Capture the cell that displays the provided text and extract its [X, Y] central coordinate. 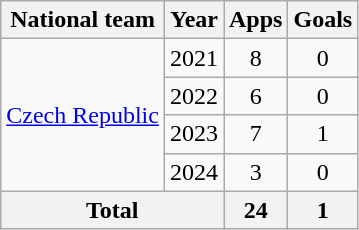
2021 [194, 58]
Czech Republic [83, 115]
7 [256, 134]
2023 [194, 134]
2024 [194, 172]
8 [256, 58]
National team [83, 20]
24 [256, 210]
Goals [323, 20]
Total [112, 210]
Apps [256, 20]
6 [256, 96]
2022 [194, 96]
Year [194, 20]
3 [256, 172]
